Determine the (x, y) coordinate at the center of the cell enclosing the given text.  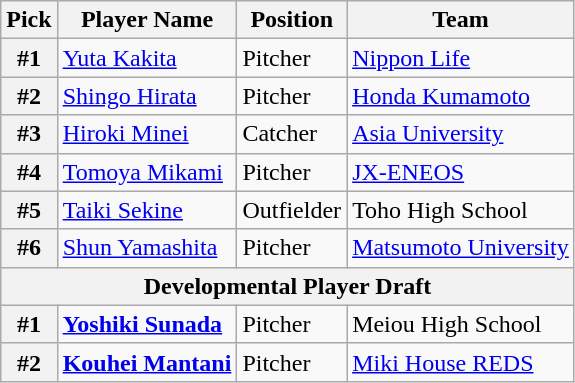
Toho High School (461, 210)
Team (461, 20)
Taiki Sekine (147, 210)
Meiou High School (461, 324)
Asia University (461, 134)
Yuta Kakita (147, 58)
Outfielder (292, 210)
Developmental Player Draft (288, 286)
Player Name (147, 20)
Matsumoto University (461, 248)
Yoshiki Sunada (147, 324)
Hiroki Minei (147, 134)
#6 (29, 248)
Honda Kumamoto (461, 96)
#4 (29, 172)
JX-ENEOS (461, 172)
Kouhei Mantani (147, 362)
Pick (29, 20)
Catcher (292, 134)
#5 (29, 210)
Position (292, 20)
Nippon Life (461, 58)
Miki House REDS (461, 362)
Tomoya Mikami (147, 172)
Shun Yamashita (147, 248)
#3 (29, 134)
Shingo Hirata (147, 96)
